Provide the (x, y) coordinate of the cell's center where the given text is located.  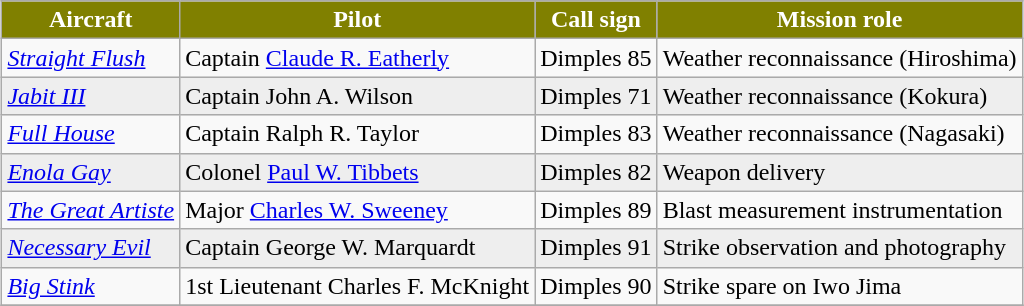
Dimples 90 (596, 286)
Weather reconnaissance (Nagasaki) (840, 134)
Captain Ralph R. Taylor (358, 134)
Big Stink (91, 286)
Enola Gay (91, 172)
1st Lieutenant Charles F. McKnight (358, 286)
Jabit III (91, 96)
Dimples 83 (596, 134)
Captain George W. Marquardt (358, 248)
Blast measurement instrumentation (840, 210)
Captain John A. Wilson (358, 96)
Captain Claude R. Eatherly (358, 58)
Dimples 71 (596, 96)
Weather reconnaissance (Kokura) (840, 96)
Dimples 82 (596, 172)
Call sign (596, 20)
Dimples 91 (596, 248)
Strike spare on Iwo Jima (840, 286)
Dimples 85 (596, 58)
Full House (91, 134)
Weapon delivery (840, 172)
Necessary Evil (91, 248)
Pilot (358, 20)
Aircraft (91, 20)
Mission role (840, 20)
The Great Artiste (91, 210)
Straight Flush (91, 58)
Major Charles W. Sweeney (358, 210)
Strike observation and photography (840, 248)
Weather reconnaissance (Hiroshima) (840, 58)
Dimples 89 (596, 210)
Colonel Paul W. Tibbets (358, 172)
